Provide the (x, y) coordinate of the cell's center where the given text is located.  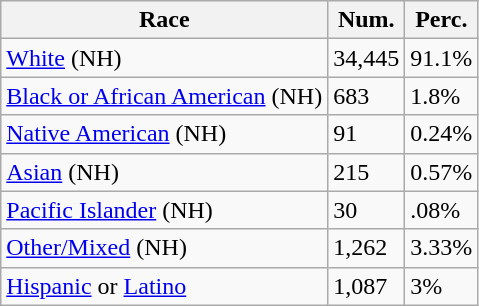
Num. (366, 20)
Native American (NH) (164, 134)
Hispanic or Latino (164, 286)
Black or African American (NH) (164, 96)
1,262 (366, 248)
91.1% (442, 58)
Asian (NH) (164, 172)
1,087 (366, 286)
3% (442, 286)
30 (366, 210)
Other/Mixed (NH) (164, 248)
0.57% (442, 172)
91 (366, 134)
Perc. (442, 20)
.08% (442, 210)
Pacific Islander (NH) (164, 210)
215 (366, 172)
1.8% (442, 96)
Race (164, 20)
34,445 (366, 58)
683 (366, 96)
White (NH) (164, 58)
3.33% (442, 248)
0.24% (442, 134)
